Search for the cell housing the specified text and yield its [X, Y] center coordinate. 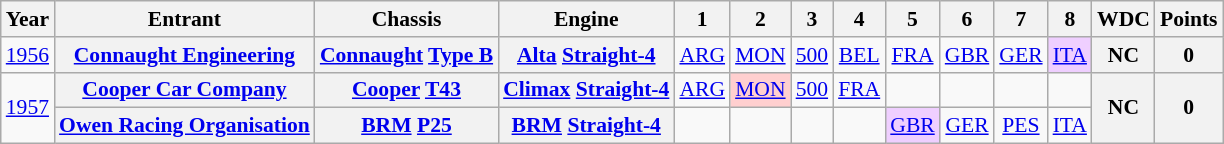
Cooper T43 [406, 90]
BRM P25 [406, 126]
Points [1189, 19]
1956 [28, 55]
Engine [586, 19]
4 [859, 19]
BRM Straight-4 [586, 126]
8 [1070, 19]
Owen Racing Organisation [184, 126]
6 [968, 19]
Connaught Engineering [184, 55]
Alta Straight-4 [586, 55]
5 [912, 19]
3 [812, 19]
PES [1020, 126]
Cooper Car Company [184, 90]
Year [28, 19]
1957 [28, 108]
1 [702, 19]
7 [1020, 19]
Climax Straight-4 [586, 90]
2 [760, 19]
Connaught Type B [406, 55]
Entrant [184, 19]
BEL [859, 55]
WDC [1124, 19]
Chassis [406, 19]
